From the cell containing the given text, extract its center point as (x, y) coordinate. 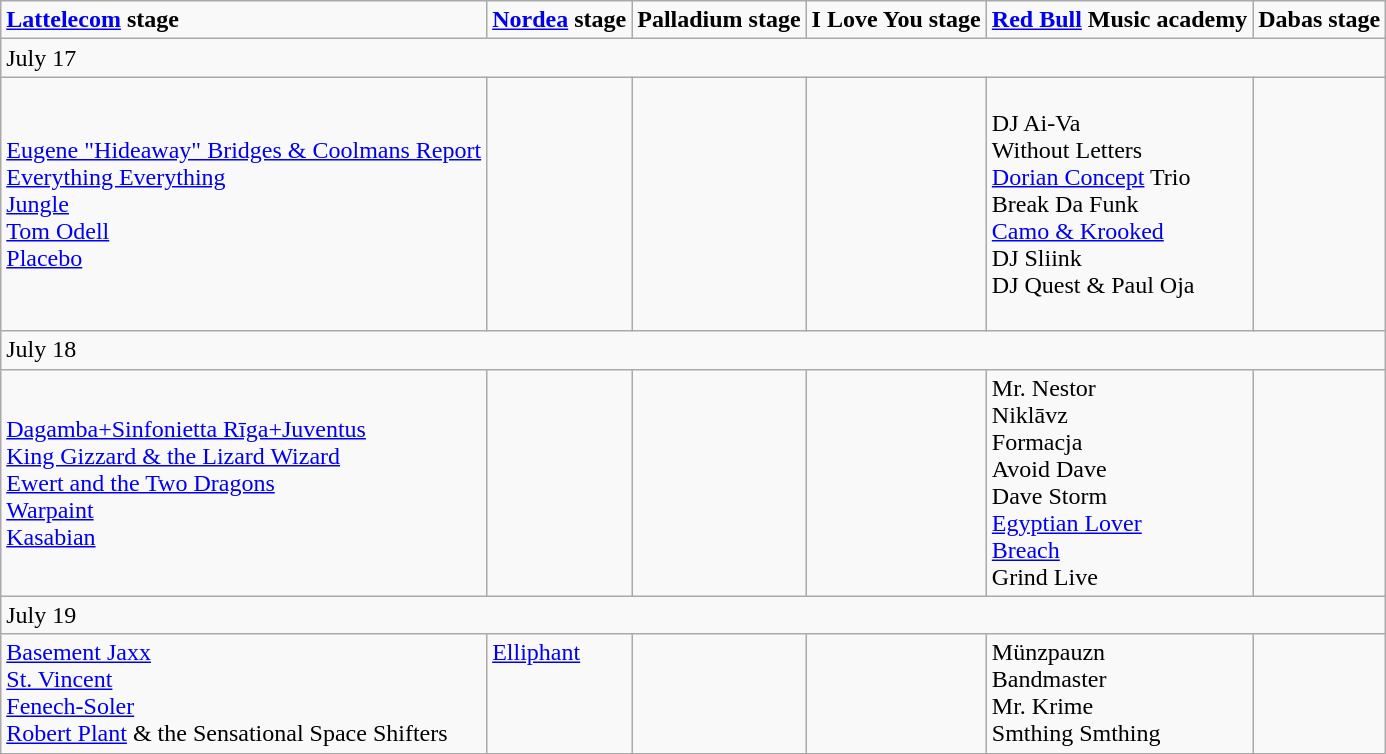
DJ Ai-Va Without Letters Dorian Concept Trio Break Da Funk Camo & Krooked DJ Sliink DJ Quest & Paul Oja (1119, 204)
Red Bull Music academy (1119, 20)
Lattelecom stage (244, 20)
Dabas stage (1320, 20)
July 17 (694, 58)
Nordea stage (560, 20)
Eugene "Hideaway" Bridges & Coolmans Report Everything Everything Jungle Tom Odell Placebo (244, 204)
Elliphant (560, 694)
Palladium stage (719, 20)
Basement Jaxx St. Vincent Fenech-Soler Robert Plant & the Sensational Space Shifters (244, 694)
July 18 (694, 350)
Dagamba+Sinfonietta Rīga+Juventus King Gizzard & the Lizard Wizard Ewert and the Two Dragons Warpaint Kasabian (244, 482)
July 19 (694, 615)
I Love You stage (896, 20)
Mr. Nestor Niklāvz Formacja Avoid Dave Dave Storm Egyptian Lover Breach Grind Live (1119, 482)
Münzpauzn Bandmaster Mr. Krime Smthing Smthing (1119, 694)
